Return the [x, y] coordinate for the center point of the cell that contains the specified text.  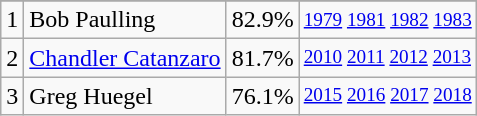
3 [12, 96]
1979 1981 1982 1983 [388, 20]
81.7% [262, 58]
76.1% [262, 96]
Greg Huegel [125, 96]
2015 2016 2017 2018 [388, 96]
2010 2011 2012 2013 [388, 58]
2 [12, 58]
82.9% [262, 20]
1 [12, 20]
Chandler Catanzaro [125, 58]
Bob Paulling [125, 20]
